For the text-containing cell, return its midpoint in (x, y) coordinate format. 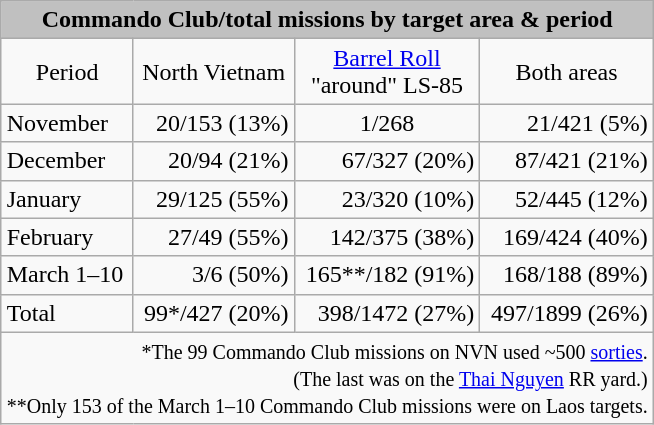
December (67, 161)
March 1–10 (67, 275)
21/421 (5%) (566, 123)
20/94 (21%) (214, 161)
1/268 (387, 123)
29/125 (55%) (214, 199)
Commando Club/total missions by target area & period (327, 20)
142/375 (38%) (387, 237)
169/424 (40%) (566, 237)
Barrel Roll"around" LS-85 (387, 72)
67/327 (20%) (387, 161)
165**/182 (91%) (387, 275)
20/153 (13%) (214, 123)
Total (67, 313)
3/6 (50%) (214, 275)
Both areas (566, 72)
168/188 (89%) (566, 275)
Period (67, 72)
99*/427 (20%) (214, 313)
23/320 (10%) (387, 199)
52/445 (12%) (566, 199)
North Vietnam (214, 72)
27/49 (55%) (214, 237)
November (67, 123)
January (67, 199)
February (67, 237)
398/1472 (27%) (387, 313)
497/1899 (26%) (566, 313)
87/421 (21%) (566, 161)
